From the cell containing the given text, extract its center point as [x, y] coordinate. 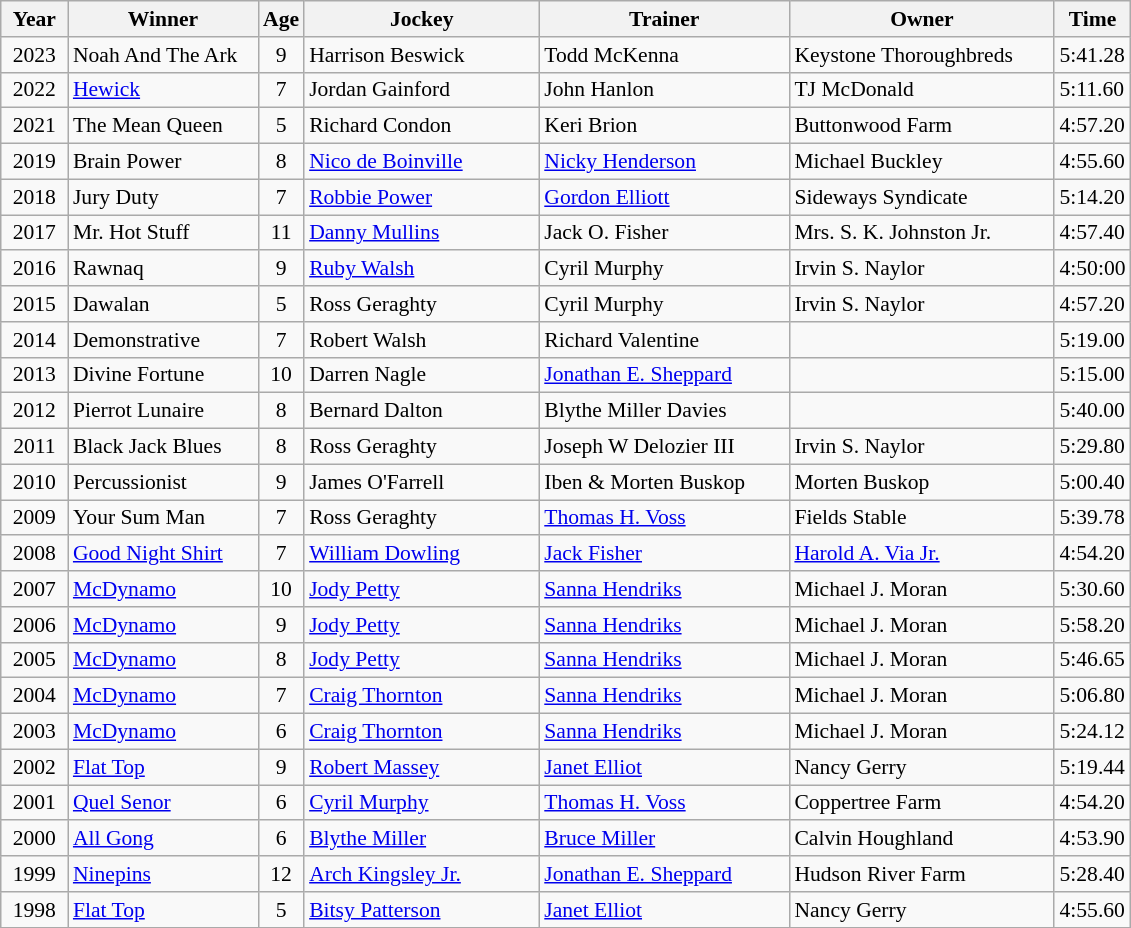
5:41.28 [1092, 55]
Owner [922, 19]
2010 [34, 482]
Jury Duty [163, 197]
2017 [34, 233]
Morten Buskop [922, 482]
2022 [34, 90]
Danny Mullins [422, 233]
5:29.80 [1092, 447]
Dawalan [163, 304]
All Gong [163, 839]
2006 [34, 625]
5:19.00 [1092, 340]
James O'Farrell [422, 482]
Demonstrative [163, 340]
Bruce Miller [664, 839]
Black Jack Blues [163, 447]
5:28.40 [1092, 874]
Time [1092, 19]
Fields Stable [922, 518]
Year [34, 19]
5:58.20 [1092, 625]
Mr. Hot Stuff [163, 233]
Robert Massey [422, 767]
John Hanlon [664, 90]
Richard Valentine [664, 340]
12 [281, 874]
2023 [34, 55]
Nicky Henderson [664, 162]
Quel Senor [163, 803]
2011 [34, 447]
Coppertree Farm [922, 803]
5:06.80 [1092, 696]
2021 [34, 126]
Hewick [163, 90]
Arch Kingsley Jr. [422, 874]
Robbie Power [422, 197]
4:53.90 [1092, 839]
Todd McKenna [664, 55]
Your Sum Man [163, 518]
2007 [34, 589]
Buttonwood Farm [922, 126]
Richard Condon [422, 126]
Harold A. Via Jr. [922, 554]
Joseph W Delozier III [664, 447]
Ninepins [163, 874]
Jack Fisher [664, 554]
Winner [163, 19]
Rawnaq [163, 269]
4:50:00 [1092, 269]
5:15.00 [1092, 375]
Age [281, 19]
5:39.78 [1092, 518]
Noah And The Ark [163, 55]
Brain Power [163, 162]
2013 [34, 375]
1999 [34, 874]
2004 [34, 696]
5:40.00 [1092, 411]
Mrs. S. K. Johnston Jr. [922, 233]
Hudson River Farm [922, 874]
2000 [34, 839]
1998 [34, 910]
Ruby Walsh [422, 269]
2001 [34, 803]
Bernard Dalton [422, 411]
Nico de Boinville [422, 162]
2005 [34, 660]
11 [281, 233]
Trainer [664, 19]
Robert Walsh [422, 340]
Darren Nagle [422, 375]
Blythe Miller Davies [664, 411]
5:14.20 [1092, 197]
TJ McDonald [922, 90]
Gordon Elliott [664, 197]
Divine Fortune [163, 375]
Jack O. Fisher [664, 233]
Calvin Houghland [922, 839]
Bitsy Patterson [422, 910]
Blythe Miller [422, 839]
5:30.60 [1092, 589]
Keri Brion [664, 126]
4:57.40 [1092, 233]
2003 [34, 732]
2015 [34, 304]
5:11.60 [1092, 90]
Jockey [422, 19]
The Mean Queen [163, 126]
Iben & Morten Buskop [664, 482]
Percussionist [163, 482]
Harrison Beswick [422, 55]
2019 [34, 162]
5:00.40 [1092, 482]
2012 [34, 411]
Good Night Shirt [163, 554]
Michael Buckley [922, 162]
Keystone Thoroughbreds [922, 55]
2014 [34, 340]
2009 [34, 518]
Jordan Gainford [422, 90]
5:46.65 [1092, 660]
2008 [34, 554]
5:24.12 [1092, 732]
2018 [34, 197]
2002 [34, 767]
Pierrot Lunaire [163, 411]
Sideways Syndicate [922, 197]
William Dowling [422, 554]
2016 [34, 269]
5:19.44 [1092, 767]
